Capture the cell that displays the provided text and extract its [x, y] central coordinate. 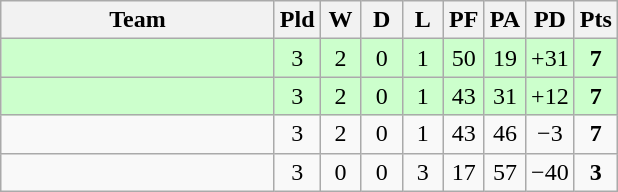
PD [550, 20]
−3 [550, 134]
+31 [550, 58]
17 [464, 172]
Pld [297, 20]
L [422, 20]
50 [464, 58]
19 [504, 58]
46 [504, 134]
Pts [596, 20]
Team [138, 20]
−40 [550, 172]
PA [504, 20]
57 [504, 172]
D [382, 20]
W [340, 20]
+12 [550, 96]
PF [464, 20]
31 [504, 96]
